Locate the cell with the specified text and output its (X, Y) center coordinate. 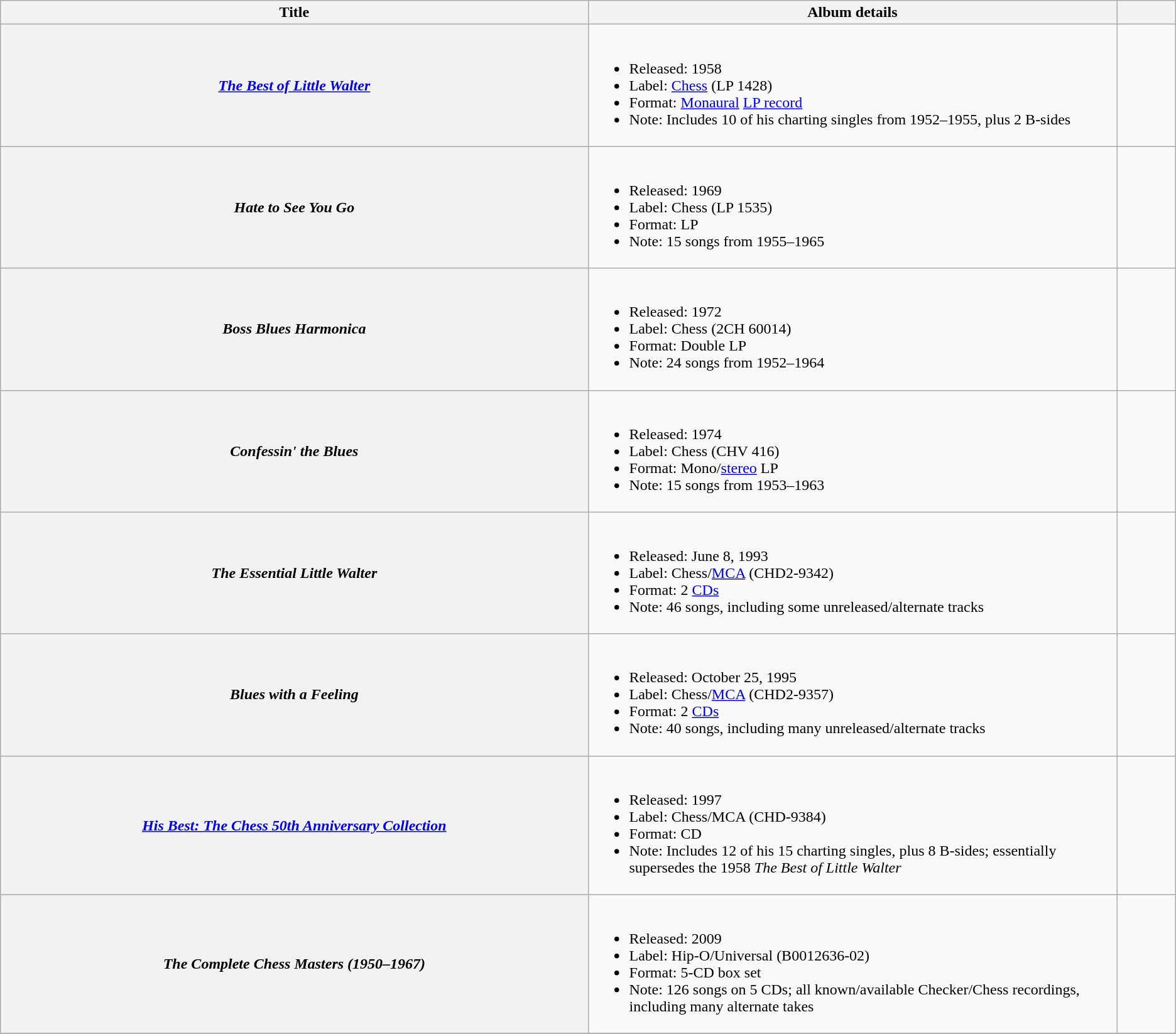
Released: 1972Label: Chess (2CH 60014)Format: Double LPNote: 24 songs from 1952–1964 (852, 329)
Released: 1958Label: Chess (LP 1428)Format: Monaural LP recordNote: Includes 10 of his charting singles from 1952–1955, plus 2 B-sides (852, 85)
The Essential Little Walter (294, 573)
His Best: The Chess 50th Anniversary Collection (294, 825)
Released: October 25, 1995Label: Chess/MCA (CHD2-9357)Format: 2 CDsNote: 40 songs, including many unreleased/alternate tracks (852, 695)
Blues with a Feeling (294, 695)
Hate to See You Go (294, 207)
Released: June 8, 1993Label: Chess/MCA (CHD2-9342)Format: 2 CDsNote: 46 songs, including some unreleased/alternate tracks (852, 573)
The Complete Chess Masters (1950–1967) (294, 964)
Released: 1974Label: Chess (CHV 416)Format: Mono/stereo LPNote: 15 songs from 1953–1963 (852, 451)
Released: 1969Label: Chess (LP 1535)Format: LPNote: 15 songs from 1955–1965 (852, 207)
Album details (852, 13)
Confessin' the Blues (294, 451)
The Best of Little Walter (294, 85)
Boss Blues Harmonica (294, 329)
Title (294, 13)
